Scan for the cell matching the given text and deliver its (X, Y) coordinate at center. 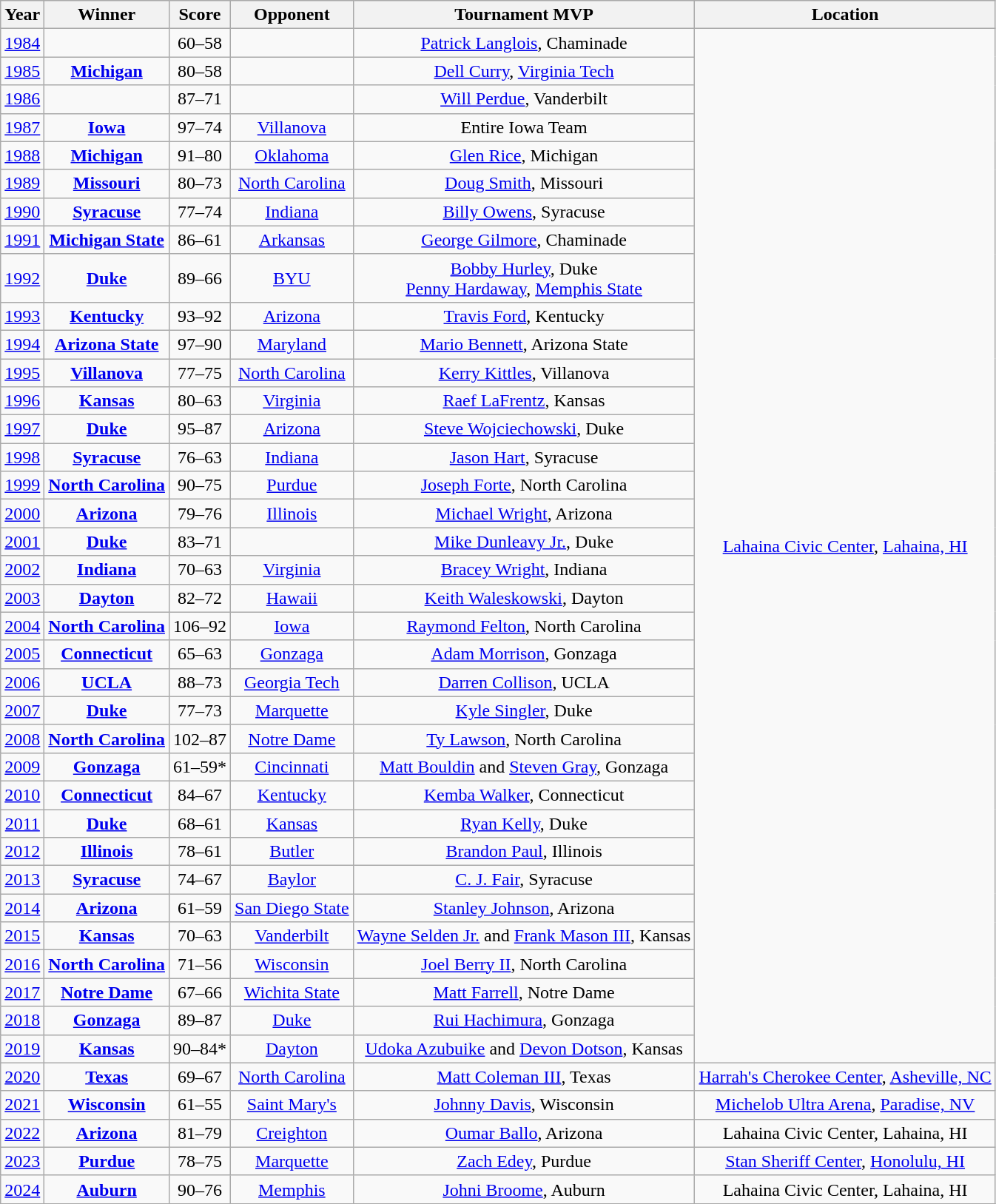
89–66 (200, 278)
George Gilmore, Chaminade (524, 240)
Travis Ford, Kentucky (524, 316)
91–80 (200, 155)
90–75 (200, 485)
2010 (22, 795)
102–87 (200, 739)
2004 (22, 626)
Opponent (292, 15)
77–75 (200, 372)
Udoka Azubuike and Devon Dotson, Kansas (524, 1049)
71–56 (200, 964)
Auburn (107, 1189)
Georgia Tech (292, 682)
Wayne Selden Jr. and Frank Mason III, Kansas (524, 936)
Doug Smith, Missouri (524, 184)
Dell Curry, Virginia Tech (524, 71)
77–73 (200, 710)
80–73 (200, 184)
Memphis (292, 1189)
Darren Collison, UCLA (524, 682)
Tournament MVP (524, 15)
97–90 (200, 344)
82–72 (200, 598)
1999 (22, 485)
79–76 (200, 514)
2005 (22, 654)
74–67 (200, 880)
87–71 (200, 99)
Kerry Kittles, Villanova (524, 372)
Score (200, 15)
2024 (22, 1189)
1986 (22, 99)
2015 (22, 936)
84–67 (200, 795)
Mike Dunleavy Jr., Duke (524, 542)
2020 (22, 1077)
67–66 (200, 992)
61–59 (200, 908)
89–87 (200, 1020)
Oumar Ballo, Arizona (524, 1133)
2008 (22, 739)
Vanderbilt (292, 936)
Entire Iowa Team (524, 127)
1985 (22, 71)
2009 (22, 767)
Missouri (107, 184)
2011 (22, 824)
Glen Rice, Michigan (524, 155)
1993 (22, 316)
Year (22, 15)
106–92 (200, 626)
Location (845, 15)
2007 (22, 710)
Harrah's Cherokee Center, Asheville, NC (845, 1077)
Will Perdue, Vanderbilt (524, 99)
Raef LaFrentz, Kansas (524, 401)
80–63 (200, 401)
77–74 (200, 212)
2022 (22, 1133)
95–87 (200, 429)
1995 (22, 372)
Jason Hart, Syracuse (524, 457)
Michael Wright, Arizona (524, 514)
76–63 (200, 457)
Butler (292, 852)
81–79 (200, 1133)
Joel Berry II, North Carolina (524, 964)
Adam Morrison, Gonzaga (524, 654)
93–92 (200, 316)
1998 (22, 457)
2002 (22, 570)
Kemba Walker, Connecticut (524, 795)
2001 (22, 542)
Texas (107, 1077)
Joseph Forte, North Carolina (524, 485)
97–74 (200, 127)
San Diego State (292, 908)
C. J. Fair, Syracuse (524, 880)
Johni Broome, Auburn (524, 1189)
1994 (22, 344)
68–61 (200, 824)
2019 (22, 1049)
1989 (22, 184)
1984 (22, 43)
2003 (22, 598)
2023 (22, 1161)
Matt Coleman III, Texas (524, 1077)
Rui Hachimura, Gonzaga (524, 1020)
Stan Sheriff Center, Honolulu, HI (845, 1161)
Maryland (292, 344)
Cincinnati (292, 767)
2006 (22, 682)
Arizona State (107, 344)
2012 (22, 852)
2018 (22, 1020)
2013 (22, 880)
80–58 (200, 71)
86–61 (200, 240)
2000 (22, 514)
Oklahoma (292, 155)
1988 (22, 155)
2017 (22, 992)
Matt Farrell, Notre Dame (524, 992)
60–58 (200, 43)
Hawaii (292, 598)
78–75 (200, 1161)
2021 (22, 1105)
61–55 (200, 1105)
Michelob Ultra Arena, Paradise, NV (845, 1105)
1987 (22, 127)
1997 (22, 429)
Billy Owens, Syracuse (524, 212)
83–71 (200, 542)
1991 (22, 240)
69–67 (200, 1077)
Baylor (292, 880)
1992 (22, 278)
Brandon Paul, Illinois (524, 852)
Ryan Kelly, Duke (524, 824)
Steve Wojciechowski, Duke (524, 429)
Matt Bouldin and Steven Gray, Gonzaga (524, 767)
Michigan State (107, 240)
Wichita State (292, 992)
Arkansas (292, 240)
Raymond Felton, North Carolina (524, 626)
Zach Edey, Purdue (524, 1161)
Saint Mary's (292, 1105)
Keith Waleskowski, Dayton (524, 598)
Patrick Langlois, Chaminade (524, 43)
Kyle Singler, Duke (524, 710)
Stanley Johnson, Arizona (524, 908)
90–76 (200, 1189)
BYU (292, 278)
2014 (22, 908)
78–61 (200, 852)
Creighton (292, 1133)
1990 (22, 212)
90–84* (200, 1049)
Ty Lawson, North Carolina (524, 739)
65–63 (200, 654)
61–59* (200, 767)
88–73 (200, 682)
Johnny Davis, Wisconsin (524, 1105)
Winner (107, 15)
Mario Bennett, Arizona State (524, 344)
Bobby Hurley, DukePenny Hardaway, Memphis State (524, 278)
2016 (22, 964)
1996 (22, 401)
Bracey Wright, Indiana (524, 570)
UCLA (107, 682)
